Locate the cell with the specified text and output its (X, Y) center coordinate. 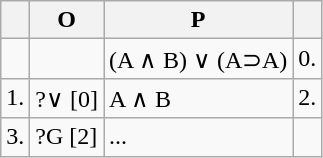
(A ∧ B) ∨ (A⊃A) (198, 59)
O (67, 20)
A ∧ B (198, 98)
?∨ [0] (67, 98)
2. (308, 98)
P (198, 20)
3. (16, 137)
?G [2] (67, 137)
1. (16, 98)
0. (308, 59)
... (198, 137)
